Scan for the cell matching the given text and deliver its [X, Y] coordinate at center. 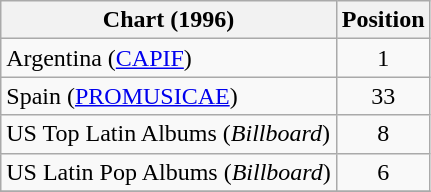
Argentina (CAPIF) [169, 58]
8 [383, 134]
Spain (PROMUSICAE) [169, 96]
US Top Latin Albums (Billboard) [169, 134]
Chart (1996) [169, 20]
Position [383, 20]
33 [383, 96]
6 [383, 172]
US Latin Pop Albums (Billboard) [169, 172]
1 [383, 58]
